Find where the given text appears and provide that cell's center as (X, Y) coordinate. 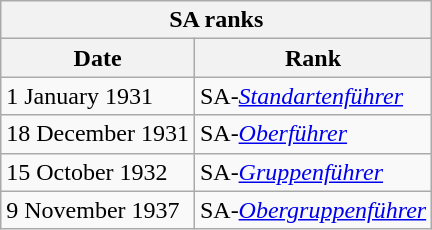
SA-Obergruppenführer (312, 210)
9 November 1937 (98, 210)
SA-Standartenführer (312, 96)
SA ranks (216, 20)
SA-Oberführer (312, 134)
18 December 1931 (98, 134)
Rank (312, 58)
15 October 1932 (98, 172)
Date (98, 58)
SA-Gruppenführer (312, 172)
1 January 1931 (98, 96)
